From the cell containing the given text, extract its center point as (X, Y) coordinate. 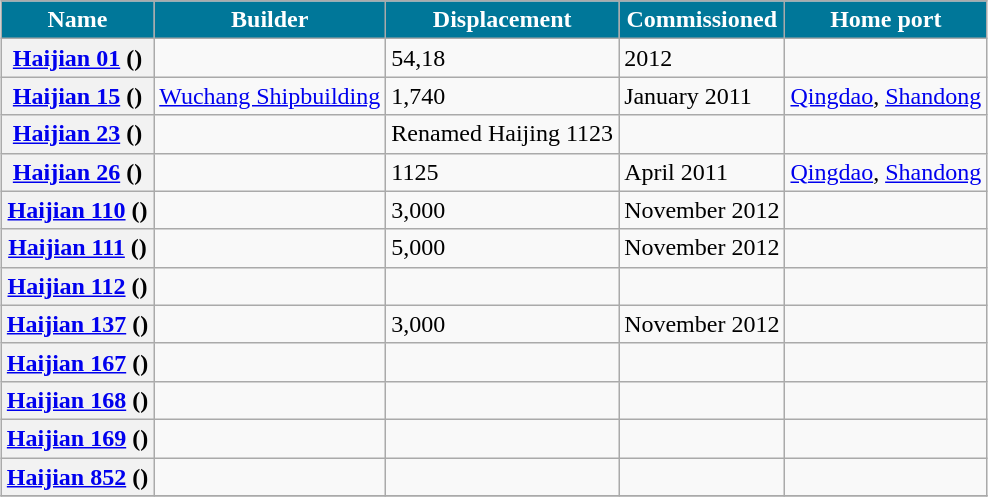
Home port (886, 20)
Name (77, 20)
1125 (502, 172)
Haijian 01 () (77, 58)
5,000 (502, 248)
Haijian 168 () (77, 400)
Haijian 169 () (77, 438)
January 2011 (702, 96)
54,18 (502, 58)
April 2011 (702, 172)
Builder (270, 20)
Haijian 23 () (77, 134)
Wuchang Shipbuilding (270, 96)
Displacement (502, 20)
Haijian 111 () (77, 248)
Haijian 112 () (77, 286)
Haijian 137 () (77, 324)
Haijian 15 () (77, 96)
Haijian 110 () (77, 210)
Haijian 26 () (77, 172)
2012 (702, 58)
Haijian 852 () (77, 477)
1,740 (502, 96)
Commissioned (702, 20)
Haijian 167 () (77, 362)
Renamed Haijing 1123 (502, 134)
